Extract the [X, Y] coordinate from the center of the cell holding the provided text.  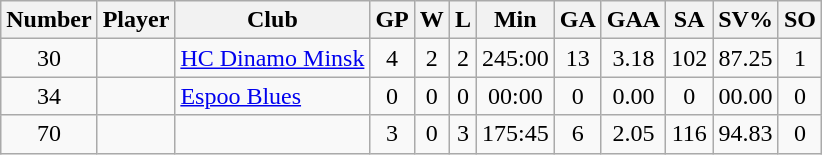
Player [136, 20]
GAA [633, 20]
87.25 [746, 58]
6 [578, 134]
L [462, 20]
1 [800, 58]
Club [272, 20]
00.00 [746, 96]
13 [578, 58]
SA [690, 20]
SV% [746, 20]
Espoo Blues [272, 96]
3.18 [633, 58]
70 [49, 134]
GP [392, 20]
4 [392, 58]
W [432, 20]
SO [800, 20]
30 [49, 58]
Min [515, 20]
102 [690, 58]
HC Dinamo Minsk [272, 58]
Number [49, 20]
0.00 [633, 96]
GA [578, 20]
34 [49, 96]
245:00 [515, 58]
94.83 [746, 134]
2.05 [633, 134]
175:45 [515, 134]
116 [690, 134]
00:00 [515, 96]
